For the text-containing cell, return its midpoint in (X, Y) coordinate format. 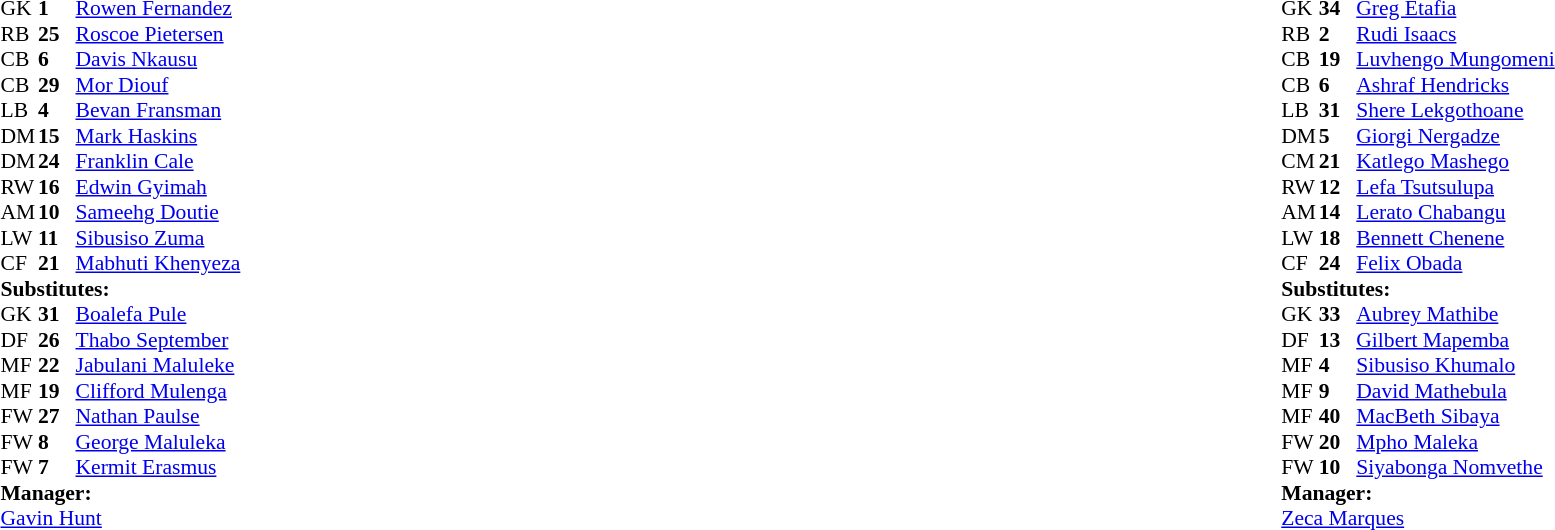
26 (57, 340)
Lerato Chabangu (1455, 213)
Sameehg Doutie (158, 213)
Mpho Maleka (1455, 442)
Gilbert Mapemba (1455, 340)
Katlego Mashego (1455, 161)
Shere Lekgothoane (1455, 111)
Jabulani Maluleke (158, 365)
David Mathebula (1455, 391)
Mark Haskins (158, 136)
Felix Obada (1455, 263)
15 (57, 136)
Roscoe Pietersen (158, 34)
7 (57, 467)
5 (1338, 136)
Nathan Paulse (158, 417)
8 (57, 442)
22 (57, 365)
Rudi Isaacs (1455, 34)
16 (57, 187)
Mabhuti Khenyeza (158, 263)
Bevan Fransman (158, 111)
Clifford Mulenga (158, 391)
Mor Diouf (158, 85)
27 (57, 417)
20 (1338, 442)
14 (1338, 213)
Boalefa Pule (158, 315)
Sibusiso Khumalo (1455, 365)
40 (1338, 417)
Lefa Tsutsulupa (1455, 187)
George Maluleka (158, 442)
Giorgi Nergadze (1455, 136)
2 (1338, 34)
Bennett Chenene (1455, 238)
33 (1338, 315)
29 (57, 85)
Aubrey Mathibe (1455, 315)
CM (1300, 161)
Kermit Erasmus (158, 467)
Sibusiso Zuma (158, 238)
Siyabonga Nomvethe (1455, 467)
Davis Nkausu (158, 59)
9 (1338, 391)
Thabo September (158, 340)
Franklin Cale (158, 161)
Luvhengo Mungomeni (1455, 59)
Ashraf Hendricks (1455, 85)
25 (57, 34)
18 (1338, 238)
13 (1338, 340)
Edwin Gyimah (158, 187)
11 (57, 238)
12 (1338, 187)
MacBeth Sibaya (1455, 417)
